Determine the [x, y] coordinate at the center of the cell enclosing the given text.  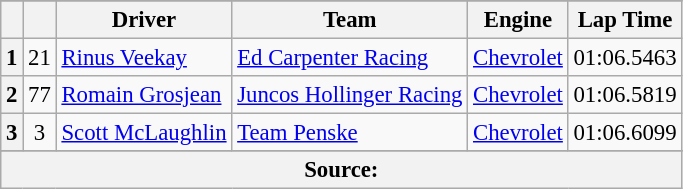
Driver [144, 20]
2 [12, 95]
Source: [342, 170]
21 [40, 58]
Team Penske [350, 133]
Ed Carpenter Racing [350, 58]
Engine [518, 20]
Rinus Veekay [144, 58]
01:06.5463 [625, 58]
Team [350, 20]
Juncos Hollinger Racing [350, 95]
Romain Grosjean [144, 95]
01:06.5819 [625, 95]
Lap Time [625, 20]
01:06.6099 [625, 133]
1 [12, 58]
Scott McLaughlin [144, 133]
77 [40, 95]
